From the cell containing the given text, extract its center point as [X, Y] coordinate. 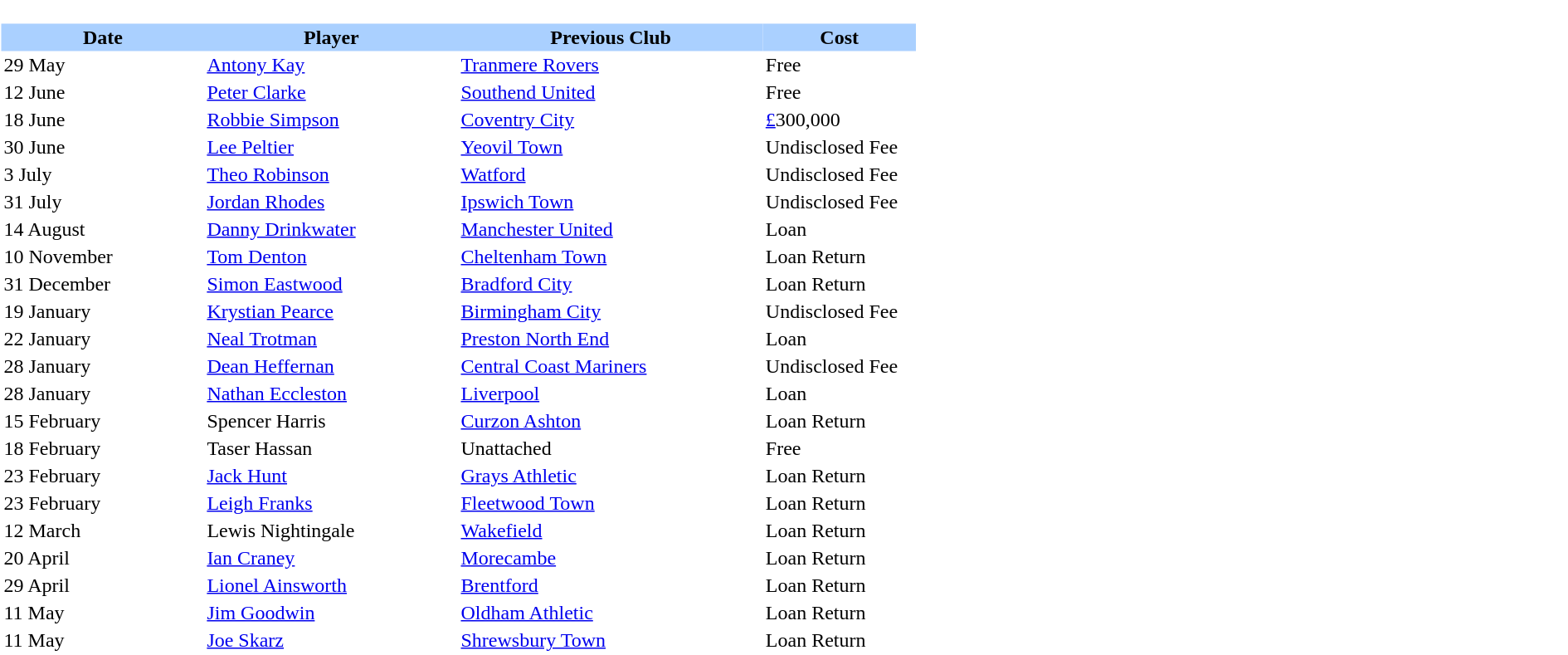
Lee Peltier [331, 146]
Previous Club [611, 37]
Peter Clarke [331, 91]
31 December [103, 284]
18 February [103, 448]
Krystian Pearce [331, 310]
Jim Goodwin [331, 613]
Simon Eastwood [331, 284]
12 March [103, 530]
Spencer Harris [331, 420]
Unattached [611, 448]
19 January [103, 310]
Dean Heffernan [331, 365]
£300,000 [840, 120]
Tranmere Rovers [611, 65]
22 January [103, 339]
Danny Drinkwater [331, 229]
Joe Skarz [331, 639]
Theo Robinson [331, 174]
Jordan Rhodes [331, 201]
Bradford City [611, 284]
Date [103, 37]
Watford [611, 174]
Antony Kay [331, 65]
Brentford [611, 584]
Preston North End [611, 339]
Player [331, 37]
Tom Denton [331, 256]
Neal Trotman [331, 339]
Leigh Franks [331, 503]
Nathan Eccleston [331, 393]
Manchester United [611, 229]
Southend United [611, 91]
Taser Hassan [331, 448]
Morecambe [611, 558]
30 June [103, 146]
18 June [103, 120]
Robbie Simpson [331, 120]
31 July [103, 201]
Birmingham City [611, 310]
Ian Craney [331, 558]
20 April [103, 558]
Fleetwood Town [611, 503]
10 November [103, 256]
Cost [840, 37]
Lionel Ainsworth [331, 584]
Yeovil Town [611, 146]
14 August [103, 229]
12 June [103, 91]
Liverpool [611, 393]
29 April [103, 584]
3 July [103, 174]
Curzon Ashton [611, 420]
Lewis Nightingale [331, 530]
15 February [103, 420]
Wakefield [611, 530]
Shrewsbury Town [611, 639]
Ipswich Town [611, 201]
Oldham Athletic [611, 613]
29 May [103, 65]
Coventry City [611, 120]
Cheltenham Town [611, 256]
Grays Athletic [611, 475]
Jack Hunt [331, 475]
Central Coast Mariners [611, 365]
